Capture the cell that displays the provided text and extract its [X, Y] central coordinate. 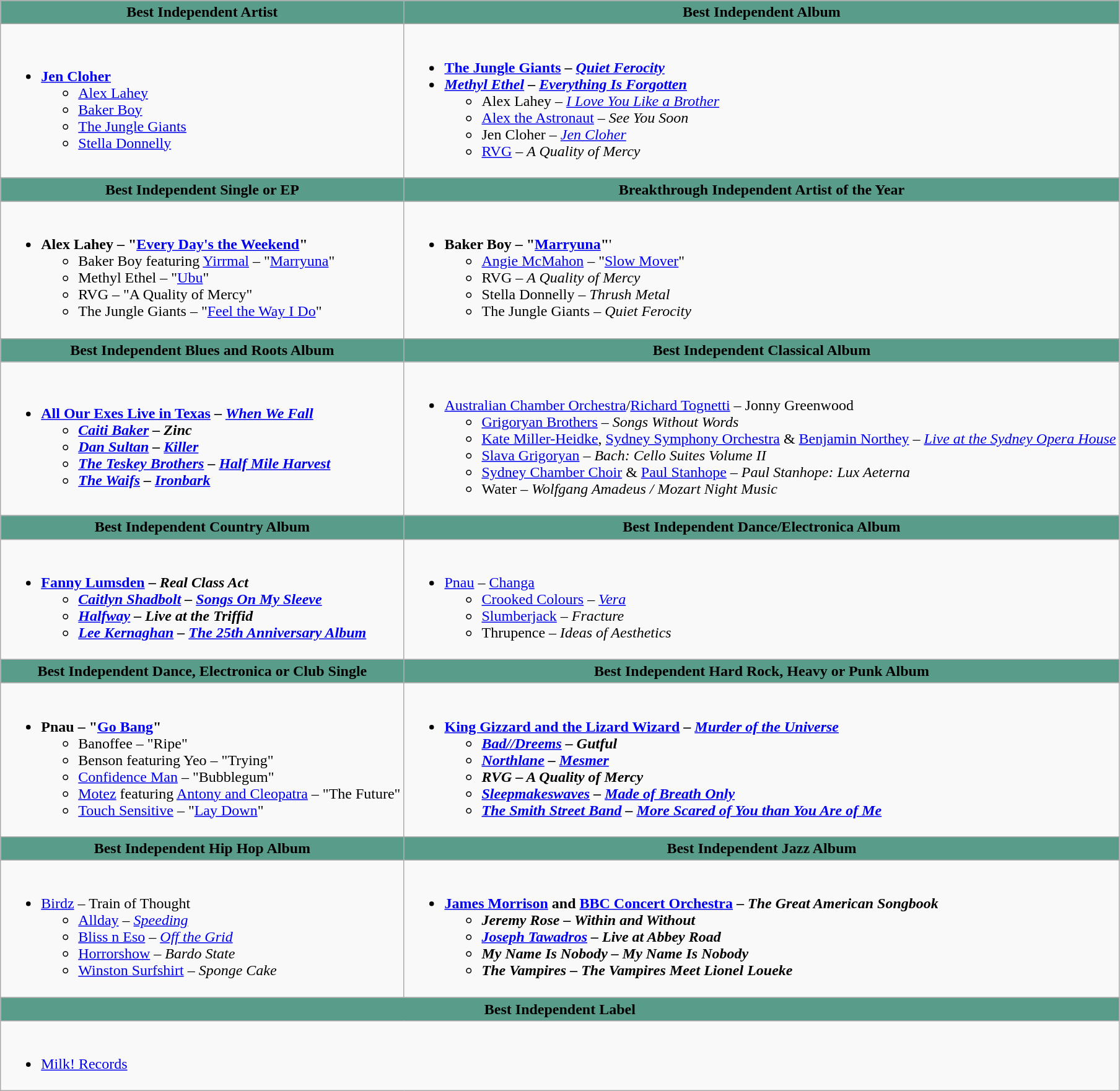
Best Independent Jazz Album [762, 848]
Breakthrough Independent Artist of the Year [762, 190]
Baker Boy – "Marryuna"'Angie McMahon – "Slow Mover"RVG – A Quality of MercyStella Donnelly – Thrush MetalThe Jungle Giants – Quiet Ferocity [762, 270]
Pnau – ChangaCrooked Colours – VeraSlumberjack – FractureThrupence – Ideas of Aesthetics [762, 599]
All Our Exes Live in Texas – When We FallCaiti Baker – ZincDan Sultan – KillerThe Teskey Brothers – Half Mile HarvestThe Waifs – Ironbark [202, 439]
Jen CloherAlex LaheyBaker BoyThe Jungle GiantsStella Donnelly [202, 101]
Best Independent Label [560, 1009]
Best Independent Hip Hop Album [202, 848]
Best Independent Single or EP [202, 190]
Birdz – Train of ThoughtAllday – SpeedingBliss n Eso – Off the GridHorrorshow – Bardo StateWinston Surfshirt – Sponge Cake [202, 928]
Best Independent Dance/Electronica Album [762, 527]
Best Independent Artist [202, 12]
Best Independent Country Album [202, 527]
Best Independent Blues and Roots Album [202, 350]
Best Independent Hard Rock, Heavy or Punk Album [762, 671]
Fanny Lumsden – Real Class ActCaitlyn Shadbolt – Songs On My SleeveHalfway – Live at the TriffidLee Kernaghan – The 25th Anniversary Album [202, 599]
Milk! Records [560, 1056]
Best Independent Classical Album [762, 350]
Best Independent Dance, Electronica or Club Single [202, 671]
Best Independent Album [762, 12]
